Return (x, y) of the center of cell containing provided text 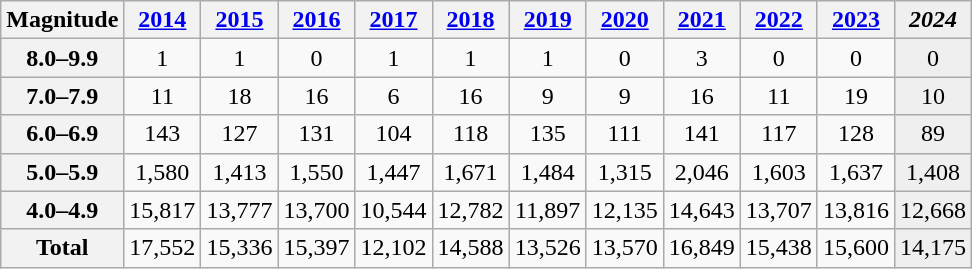
2024 (932, 20)
16,849 (702, 248)
13,777 (240, 210)
141 (702, 134)
10 (932, 96)
12,668 (932, 210)
14,588 (470, 248)
5.0–5.9 (62, 172)
135 (548, 134)
117 (778, 134)
12,102 (394, 248)
2016 (316, 20)
8.0–9.9 (62, 58)
2018 (470, 20)
1,580 (162, 172)
14,175 (932, 248)
2017 (394, 20)
1,408 (932, 172)
2014 (162, 20)
111 (624, 134)
128 (856, 134)
104 (394, 134)
13,816 (856, 210)
19 (856, 96)
13,570 (624, 248)
1,413 (240, 172)
2015 (240, 20)
118 (470, 134)
1,550 (316, 172)
12,135 (624, 210)
14,643 (702, 210)
Total (62, 248)
15,336 (240, 248)
2022 (778, 20)
4.0–4.9 (62, 210)
143 (162, 134)
15,817 (162, 210)
1,447 (394, 172)
7.0–7.9 (62, 96)
15,397 (316, 248)
6 (394, 96)
17,552 (162, 248)
13,700 (316, 210)
15,600 (856, 248)
2020 (624, 20)
13,526 (548, 248)
11,897 (548, 210)
1,603 (778, 172)
1,671 (470, 172)
6.0–6.9 (62, 134)
2023 (856, 20)
2021 (702, 20)
10,544 (394, 210)
1,637 (856, 172)
2,046 (702, 172)
13,707 (778, 210)
1,484 (548, 172)
15,438 (778, 248)
127 (240, 134)
131 (316, 134)
18 (240, 96)
2019 (548, 20)
3 (702, 58)
Magnitude (62, 20)
1,315 (624, 172)
12,782 (470, 210)
89 (932, 134)
